Capture the cell that displays the provided text and extract its (x, y) central coordinate. 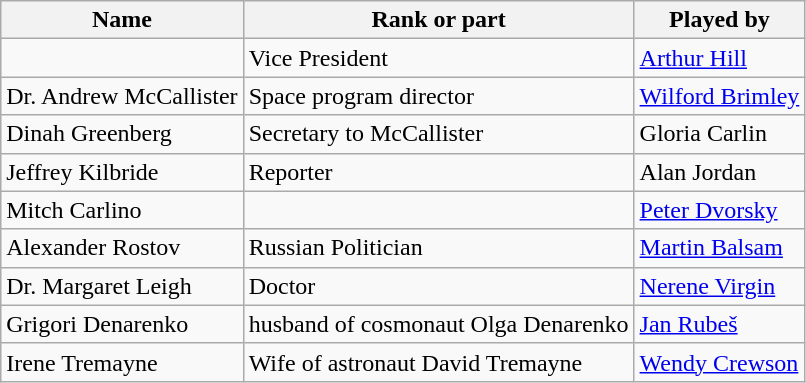
Dr. Andrew McCallister (122, 96)
Irene Tremayne (122, 362)
Doctor (438, 286)
Gloria Carlin (720, 134)
Peter Dvorsky (720, 210)
Vice President (438, 58)
Dr. Margaret Leigh (122, 286)
Jan Rubeš (720, 324)
Wilford Brimley (720, 96)
Played by (720, 20)
Name (122, 20)
Jeffrey Kilbride (122, 172)
Secretary to McCallister (438, 134)
Space program director (438, 96)
Reporter (438, 172)
Martin Balsam (720, 248)
Arthur Hill (720, 58)
Russian Politician (438, 248)
Wendy Crewson (720, 362)
Grigori Denarenko (122, 324)
Wife of astronaut David Tremayne (438, 362)
husband of cosmonaut Olga Denarenko (438, 324)
Alexander Rostov (122, 248)
Alan Jordan (720, 172)
Rank or part (438, 20)
Mitch Carlino (122, 210)
Dinah Greenberg (122, 134)
Nerene Virgin (720, 286)
